Capture the cell that displays the provided text and extract its (x, y) central coordinate. 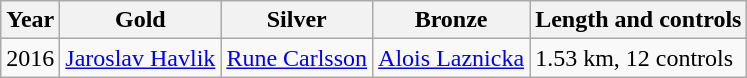
Jaroslav Havlik (140, 58)
Silver (297, 20)
2016 (30, 58)
Bronze (452, 20)
Alois Laznicka (452, 58)
Year (30, 20)
Length and controls (638, 20)
Rune Carlsson (297, 58)
1.53 km, 12 controls (638, 58)
Gold (140, 20)
